Scan for the cell matching the given text and deliver its [X, Y] coordinate at center. 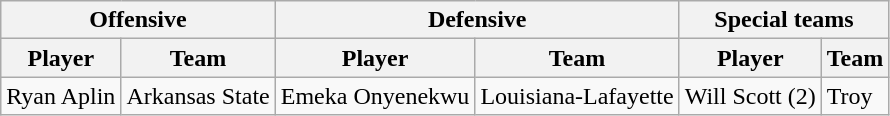
Emeka Onyenekwu [375, 96]
Special teams [784, 20]
Offensive [138, 20]
Defensive [477, 20]
Troy [855, 96]
Ryan Aplin [61, 96]
Will Scott (2) [750, 96]
Louisiana-Lafayette [577, 96]
Arkansas State [198, 96]
